For the text-containing cell, return its midpoint in (X, Y) coordinate format. 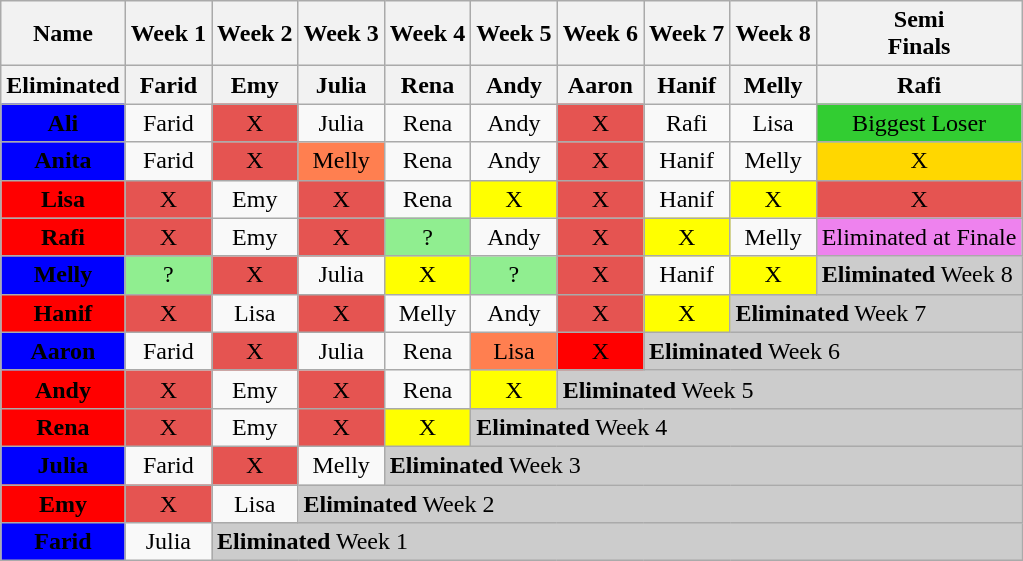
Week 5 (514, 34)
Week 4 (427, 34)
Eliminated Week 3 (703, 465)
Name (63, 34)
Eliminated Week 7 (876, 313)
Anita (63, 161)
Eliminated Week 1 (617, 542)
Eliminated at Finale (919, 237)
Eliminated Week 8 (919, 275)
Eliminated Week 2 (660, 503)
Eliminated Week 4 (746, 427)
Week 2 (255, 34)
Week 8 (773, 34)
Eliminated Week 6 (833, 351)
Eliminated Week 5 (790, 389)
Week 1 (168, 34)
Week 7 (687, 34)
Week 3 (341, 34)
Week 6 (600, 34)
Eliminated (63, 85)
SemiFinals (919, 34)
Biggest Loser (919, 123)
Ali (63, 123)
